Output the (X, Y) coordinate of the center of the cell containing the given text.  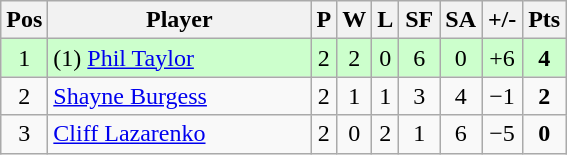
Pts (544, 20)
Shayne Burgess (180, 96)
W (354, 20)
+/- (502, 20)
Cliff Lazarenko (180, 134)
(1) Phil Taylor (180, 58)
−5 (502, 134)
Pos (24, 20)
P (324, 20)
−1 (502, 96)
L (386, 20)
SA (461, 20)
SF (420, 20)
Player (180, 20)
+6 (502, 58)
